Detect which cell encompasses the target text, then output its (X, Y) center coordinate. 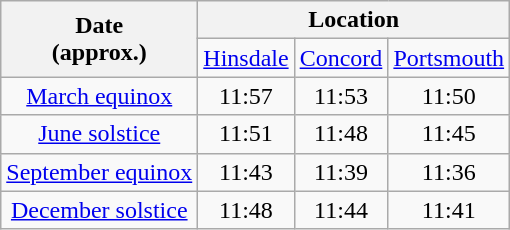
11:53 (341, 96)
11:44 (341, 210)
11:45 (449, 134)
11:39 (341, 172)
Hinsdale (246, 58)
June solstice (100, 134)
11:57 (246, 96)
11:41 (449, 210)
11:43 (246, 172)
March equinox (100, 96)
Concord (341, 58)
11:51 (246, 134)
Date(approx.) (100, 39)
December solstice (100, 210)
Portsmouth (449, 58)
Location (354, 20)
September equinox (100, 172)
11:36 (449, 172)
11:50 (449, 96)
